Return the (x, y) coordinate for the center point of the cell that contains the specified text.  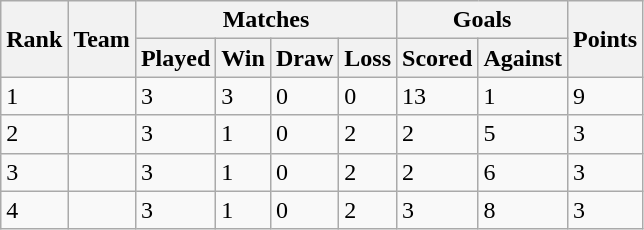
Against (523, 58)
Draw (304, 58)
Win (244, 58)
Rank (34, 39)
6 (523, 172)
Points (606, 39)
8 (523, 210)
5 (523, 134)
13 (438, 96)
9 (606, 96)
Team (102, 39)
Loss (368, 58)
Goals (482, 20)
Matches (266, 20)
Played (175, 58)
4 (34, 210)
Scored (438, 58)
